Determine the [X, Y] coordinate at the center of the cell enclosing the given text.  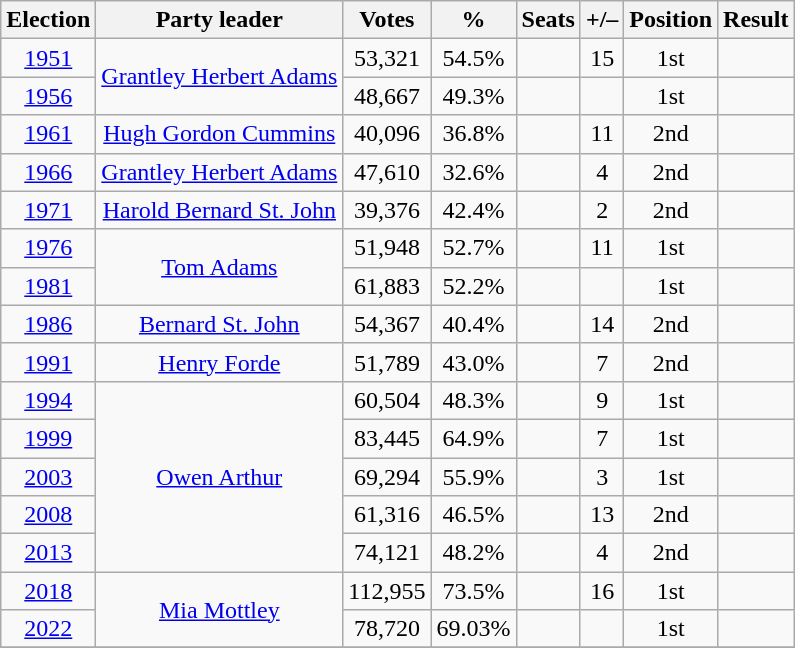
1951 [48, 58]
1961 [48, 134]
83,445 [387, 438]
9 [602, 400]
13 [602, 515]
32.6% [474, 172]
15 [602, 58]
2018 [48, 591]
64.9% [474, 438]
Party leader [220, 20]
1971 [48, 210]
Owen Arthur [220, 476]
49.3% [474, 96]
2013 [48, 553]
Tom Adams [220, 267]
74,121 [387, 553]
40.4% [474, 324]
61,883 [387, 286]
52.7% [474, 248]
2003 [48, 477]
Bernard St. John [220, 324]
36.8% [474, 134]
112,955 [387, 591]
2008 [48, 515]
Mia Mottley [220, 610]
1994 [48, 400]
48.2% [474, 553]
14 [602, 324]
73.5% [474, 591]
69.03% [474, 629]
54.5% [474, 58]
+/– [602, 20]
55.9% [474, 477]
51,789 [387, 362]
Election [48, 20]
48.3% [474, 400]
1956 [48, 96]
46.5% [474, 515]
69,294 [387, 477]
Seats [548, 20]
1981 [48, 286]
16 [602, 591]
39,376 [387, 210]
42.4% [474, 210]
52.2% [474, 286]
43.0% [474, 362]
Hugh Gordon Cummins [220, 134]
2022 [48, 629]
Position [671, 20]
Result [756, 20]
2 [602, 210]
60,504 [387, 400]
1986 [48, 324]
1991 [48, 362]
61,316 [387, 515]
48,667 [387, 96]
Votes [387, 20]
47,610 [387, 172]
51,948 [387, 248]
40,096 [387, 134]
3 [602, 477]
Henry Forde [220, 362]
54,367 [387, 324]
53,321 [387, 58]
1976 [48, 248]
% [474, 20]
78,720 [387, 629]
1999 [48, 438]
Harold Bernard St. John [220, 210]
1966 [48, 172]
